Output the (x, y) coordinate of the center of the cell containing the given text.  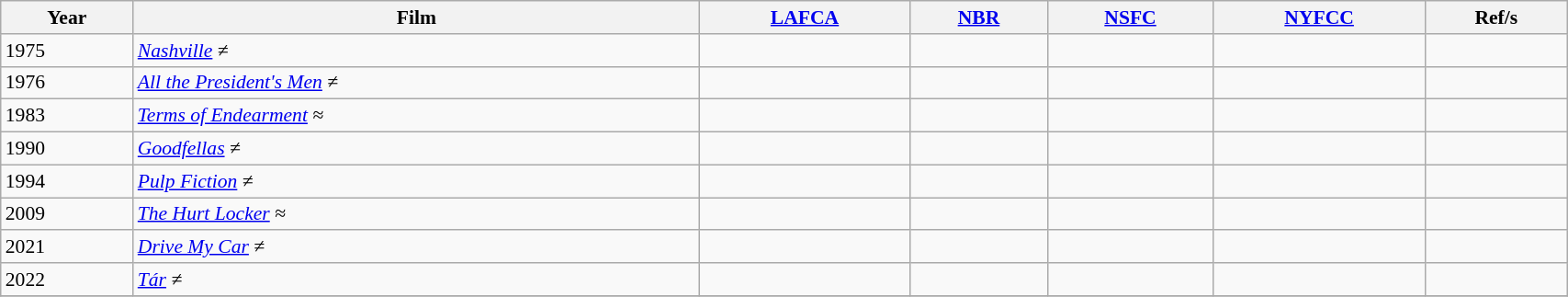
1994 (67, 181)
LAFCA (805, 17)
2009 (67, 214)
NBR (979, 17)
1976 (67, 83)
Film (417, 17)
1975 (67, 51)
1983 (67, 116)
Terms of Endearment ≈ (417, 116)
2021 (67, 247)
Drive My Car ≠ (417, 247)
Ref/s (1496, 17)
All the President's Men ≠ (417, 83)
Pulp Fiction ≠ (417, 181)
Nashville ≠ (417, 51)
NYFCC (1319, 17)
Goodfellas ≠ (417, 149)
The Hurt Locker ≈ (417, 214)
NSFC (1131, 17)
1990 (67, 149)
Tár ≠ (417, 280)
Year (67, 17)
2022 (67, 280)
